Provide the [x, y] coordinate of the cell's center where the given text is located.  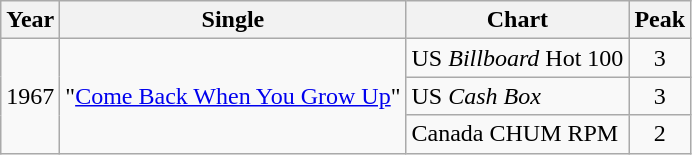
Chart [518, 20]
US Cash Box [518, 96]
Single [233, 20]
1967 [30, 96]
Year [30, 20]
"Come Back When You Grow Up" [233, 96]
Canada CHUM RPM [518, 134]
2 [660, 134]
US Billboard Hot 100 [518, 58]
Peak [660, 20]
